Provide the [x, y] coordinate of the cell's center where the given text is located.  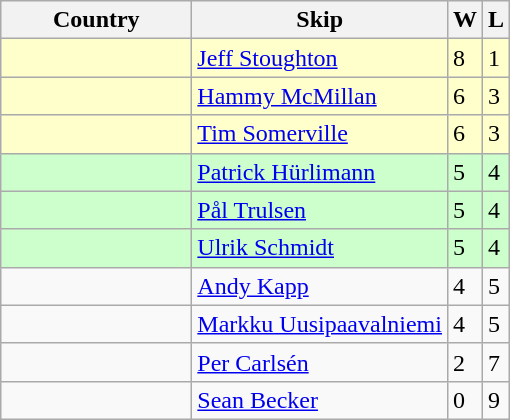
1 [496, 58]
Pål Trulsen [320, 210]
0 [464, 400]
2 [464, 362]
Andy Kapp [320, 286]
Jeff Stoughton [320, 58]
Ulrik Schmidt [320, 248]
9 [496, 400]
8 [464, 58]
Skip [320, 20]
W [464, 20]
Per Carlsén [320, 362]
Country [96, 20]
Markku Uusipaavalniemi [320, 324]
L [496, 20]
Hammy McMillan [320, 96]
7 [496, 362]
Sean Becker [320, 400]
Patrick Hürlimann [320, 172]
Tim Somerville [320, 134]
